Identify which cell holds the provided text, then report its (x, y) central coordinate. 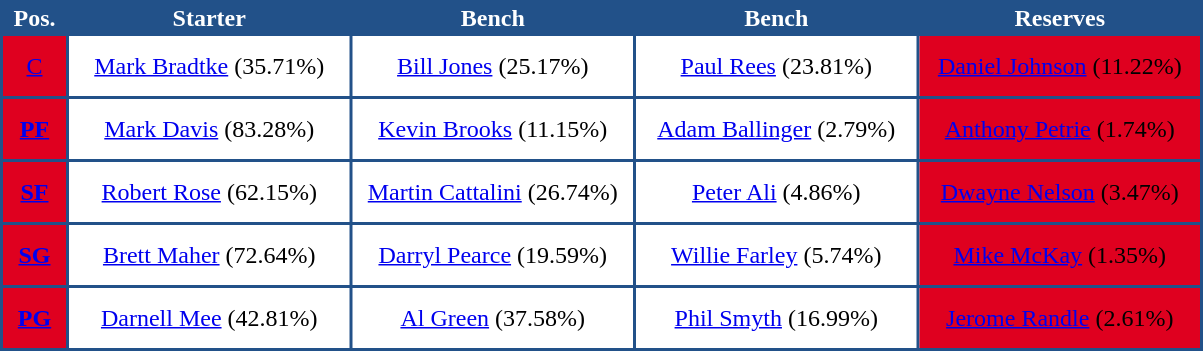
Paul Rees (23.81%) (776, 66)
PG (34, 318)
Peter Ali (4.86%) (776, 192)
Darryl Pearce (19.59%) (492, 255)
Brett Maher (72.64%) (209, 255)
Jerome Randle (2.61%) (1060, 318)
Mark Bradtke (35.71%) (209, 66)
Willie Farley (5.74%) (776, 255)
Reserves (1060, 18)
Pos. (34, 18)
Robert Rose (62.15%) (209, 192)
Starter (209, 18)
Kevin Brooks (11.15%) (492, 129)
Al Green (37.58%) (492, 318)
Adam Ballinger (2.79%) (776, 129)
Mike McKay (1.35%) (1060, 255)
Phil Smyth (16.99%) (776, 318)
Martin Cattalini (26.74%) (492, 192)
C (34, 66)
PF (34, 129)
Mark Davis (83.28%) (209, 129)
Bill Jones (25.17%) (492, 66)
Daniel Johnson (11.22%) (1060, 66)
SF (34, 192)
Dwayne Nelson (3.47%) (1060, 192)
SG (34, 255)
Anthony Petrie (1.74%) (1060, 129)
Darnell Mee (42.81%) (209, 318)
